Output the (x, y) coordinate of the center of the cell containing the given text.  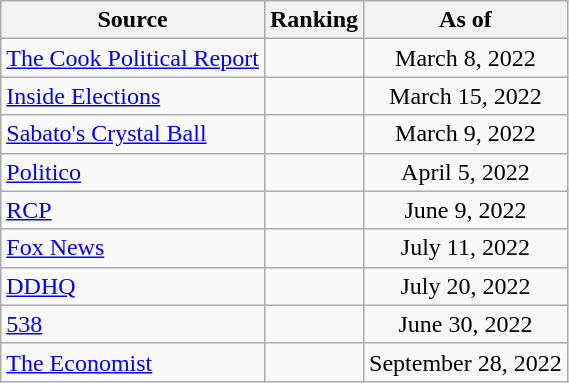
Ranking (314, 20)
April 5, 2022 (466, 172)
March 15, 2022 (466, 96)
Inside Elections (133, 96)
The Cook Political Report (133, 58)
March 8, 2022 (466, 58)
Source (133, 20)
September 28, 2022 (466, 362)
June 9, 2022 (466, 210)
June 30, 2022 (466, 324)
Sabato's Crystal Ball (133, 134)
The Economist (133, 362)
RCP (133, 210)
538 (133, 324)
July 20, 2022 (466, 286)
As of (466, 20)
Politico (133, 172)
Fox News (133, 248)
DDHQ (133, 286)
March 9, 2022 (466, 134)
July 11, 2022 (466, 248)
